Identify which cell holds the provided text, then report its [X, Y] central coordinate. 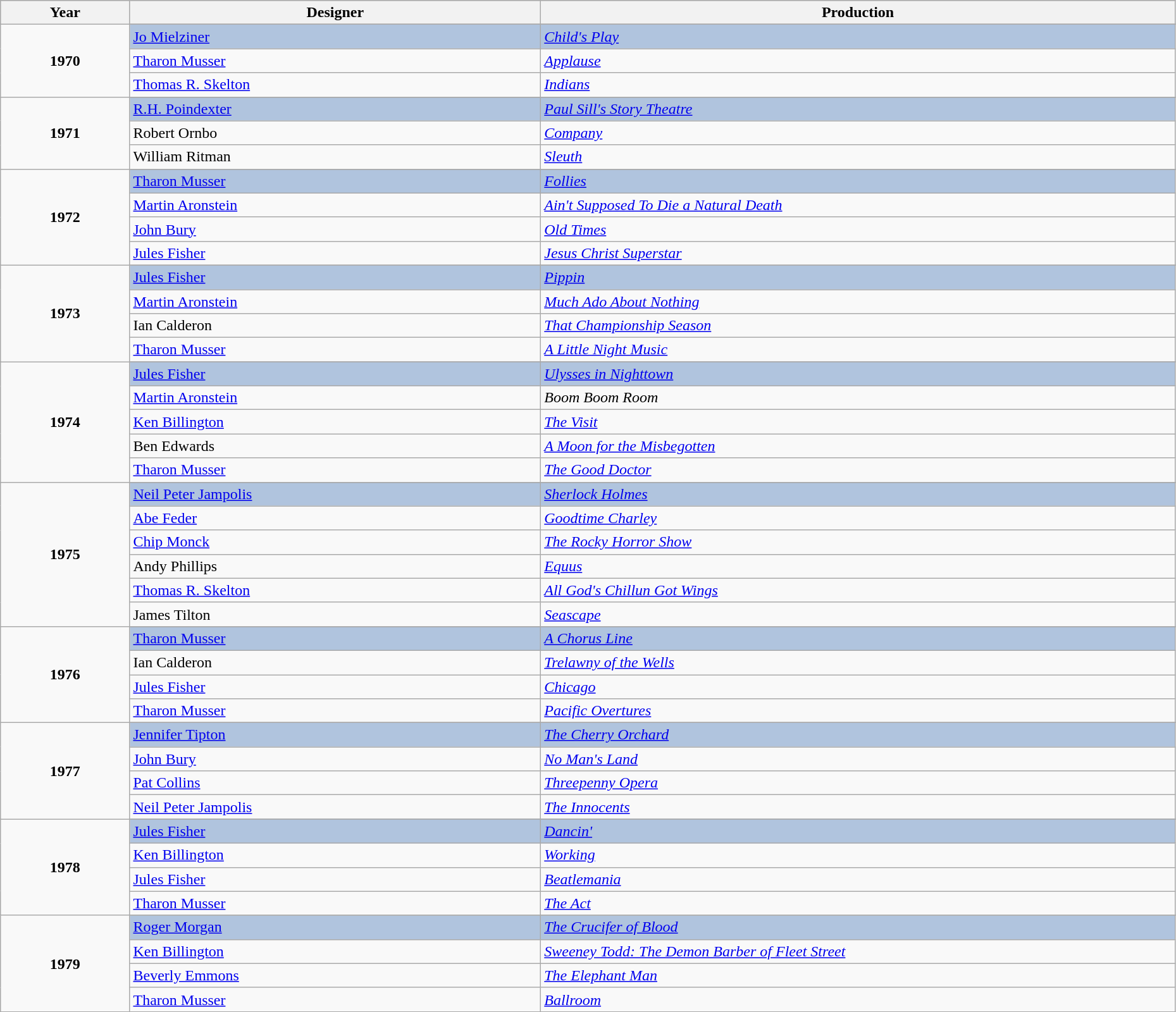
1979 [65, 963]
Company [858, 133]
Ballroom [858, 999]
The Rocky Horror Show [858, 542]
Robert Ornbo [335, 133]
R.H. Poindexter [335, 109]
Goodtime Charley [858, 518]
Sherlock Holmes [858, 494]
Chicago [858, 686]
1974 [65, 422]
Sleuth [858, 157]
Indians [858, 85]
1975 [65, 554]
No Man's Land [858, 759]
Dancin' [858, 831]
The Visit [858, 422]
Pippin [858, 277]
That Championship Season [858, 326]
1978 [65, 867]
Threepenny Opera [858, 783]
William Ritman [335, 157]
The Cherry Orchard [858, 735]
1976 [65, 674]
Abe Feder [335, 518]
James Tilton [335, 614]
Working [858, 855]
Much Ado About Nothing [858, 302]
Pat Collins [335, 783]
The Crucifer of Blood [858, 927]
Ben Edwards [335, 446]
Seascape [858, 614]
The Elephant Man [858, 975]
Trelawny of the Wells [858, 662]
Paul Sill's Story Theatre [858, 109]
Equus [858, 566]
Sweeney Todd: The Demon Barber of Fleet Street [858, 951]
Applause [858, 61]
A Moon for the Misbegotten [858, 446]
The Innocents [858, 807]
The Good Doctor [858, 470]
Beatlemania [858, 879]
Andy Phillips [335, 566]
Jo Mielziner [335, 37]
Designer [335, 13]
Jennifer Tipton [335, 735]
A Little Night Music [858, 350]
Old Times [858, 229]
1972 [65, 217]
The Act [858, 903]
Beverly Emmons [335, 975]
Boom Boom Room [858, 398]
Production [858, 13]
All God's Chillun Got Wings [858, 590]
Ain't Supposed To Die a Natural Death [858, 205]
1977 [65, 771]
Pacific Overtures [858, 711]
Jesus Christ Superstar [858, 253]
Roger Morgan [335, 927]
A Chorus Line [858, 638]
Year [65, 13]
1970 [65, 61]
1973 [65, 313]
Follies [858, 181]
Child's Play [858, 37]
Ulysses in Nighttown [858, 374]
Chip Monck [335, 542]
1971 [65, 133]
